Locate the cell with the specified text and output its (X, Y) center coordinate. 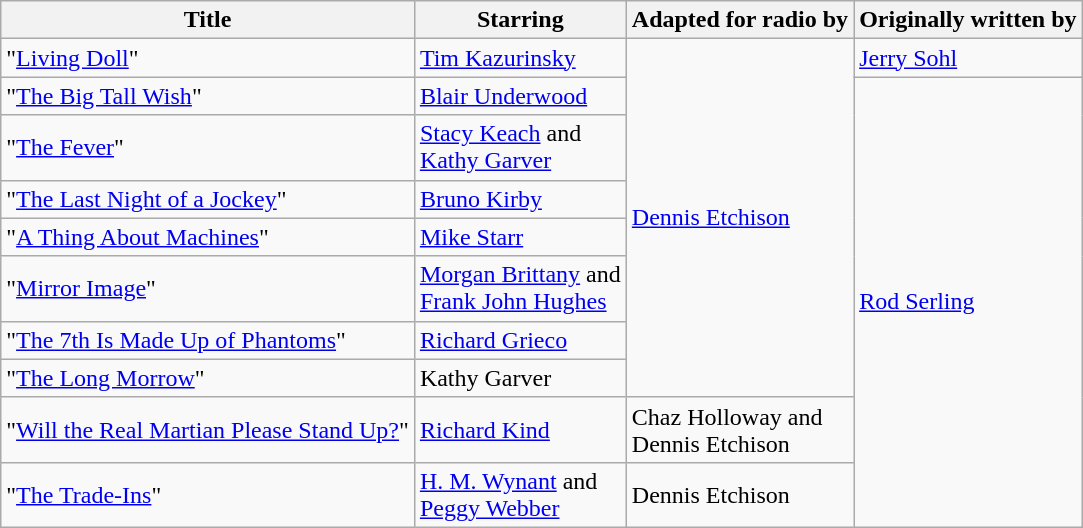
"The Last Night of a Jockey" (208, 199)
Kathy Garver (520, 378)
Tim Kazurinsky (520, 58)
Stacy Keach andKathy Garver (520, 148)
Jerry Sohl (968, 58)
"Mirror Image" (208, 288)
"The 7th Is Made Up of Phantoms" (208, 340)
H. M. Wynant andPeggy Webber (520, 494)
Mike Starr (520, 237)
Title (208, 20)
Morgan Brittany andFrank John Hughes (520, 288)
Richard Kind (520, 430)
Blair Underwood (520, 96)
Originally written by (968, 20)
"Living Doll" (208, 58)
Richard Grieco (520, 340)
"The Trade-Ins" (208, 494)
Chaz Holloway andDennis Etchison (740, 430)
"A Thing About Machines" (208, 237)
"The Fever" (208, 148)
"Will the Real Martian Please Stand Up?" (208, 430)
Adapted for radio by (740, 20)
Starring (520, 20)
Rod Serling (968, 302)
"The Big Tall Wish" (208, 96)
Bruno Kirby (520, 199)
"The Long Morrow" (208, 378)
